Search for the cell housing the specified text and yield its [X, Y] center coordinate. 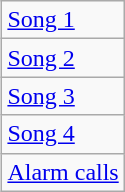
Song 4 [63, 134]
Song 2 [63, 58]
Song 1 [63, 20]
Alarm calls [63, 172]
Song 3 [63, 96]
